Find where the given text appears and provide that cell's center as [x, y] coordinate. 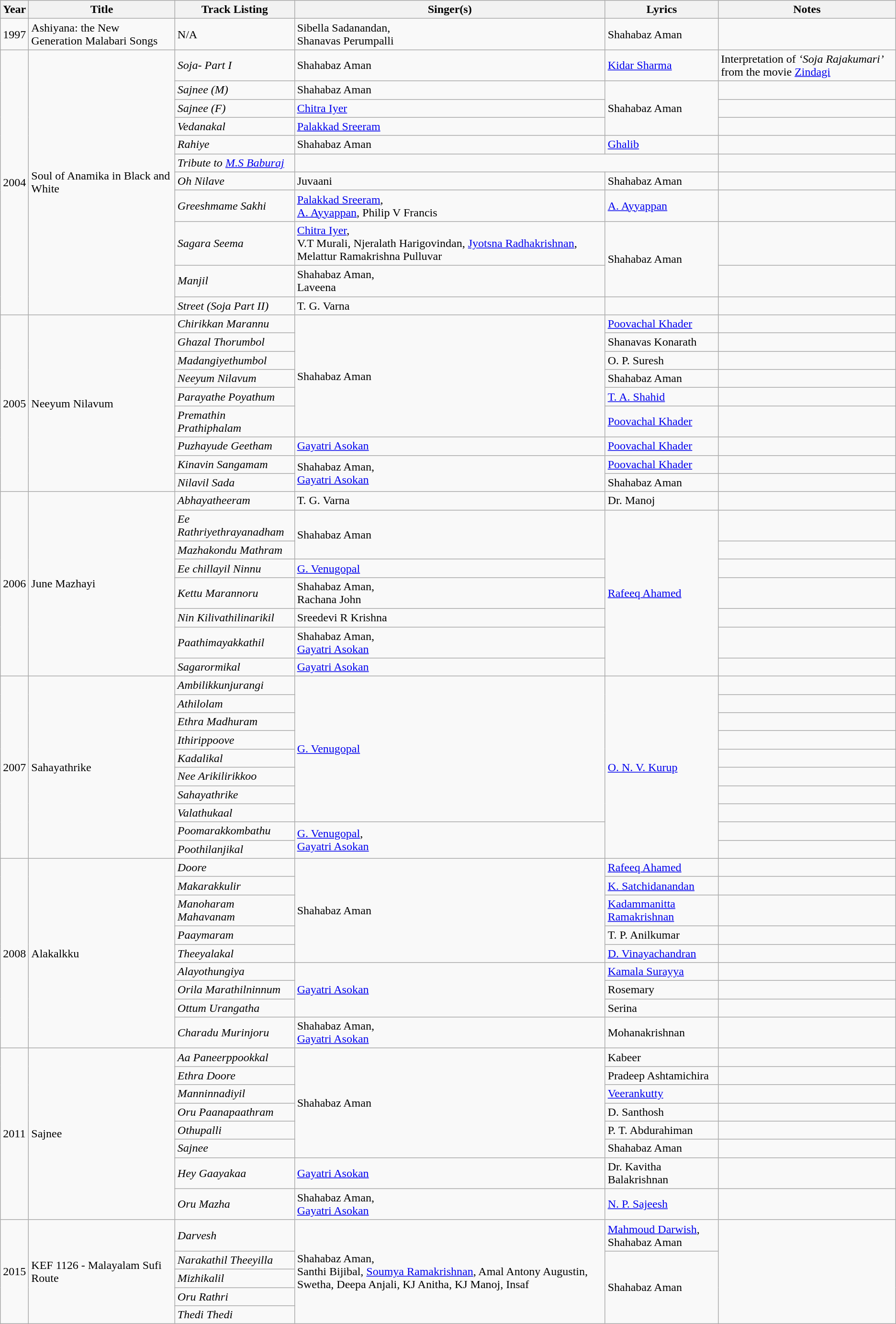
Madangiyethumbol [235, 360]
Ee chillayil Ninnu [235, 568]
Poomarakkombathu [235, 831]
Chitra Iyer,V.T Murali, Njeralath Harigovindan, Jyotsna Radhakrishnan, Melattur Ramakrishna Pulluvar [450, 243]
Premathin Prathiphalam [235, 421]
Shahabaz Aman,Santhi Bijibal, Soumya Ramakrishnan, Amal Antony Augustin, Swetha, Deepa Anjali, KJ Anitha, KJ Manoj, Insaf [450, 1271]
Charadu Murinjoru [235, 1033]
Oh Nilave [235, 181]
Tribute to M.S Baburaj [235, 163]
K. Satchidanandan [661, 886]
Puzhayude Geetham [235, 446]
Pradeep Ashtamichira [661, 1076]
Kettu Marannoru [235, 593]
Sajnee (M) [235, 90]
2004 [14, 182]
Ottum Urangatha [235, 1008]
Track Listing [235, 10]
Oru Rathri [235, 1297]
P. T. Abdurahiman [661, 1130]
Athilolam [235, 704]
Aa Paneerppookkal [235, 1057]
Rosemary [661, 990]
Ethra Madhuram [235, 722]
Vedanakal [235, 126]
Greeshmame Sakhi [235, 206]
Nee Arikilirikkoo [235, 776]
Manoharam Mahavanam [235, 910]
2005 [14, 404]
Veerankutty [661, 1094]
T. A. Shahid [661, 397]
Rahiye [235, 145]
Dr. Kavitha Balakrishnan [661, 1173]
Soul of Anamika in Black and White [102, 182]
D. Vinayachandran [661, 953]
Poothilanjikal [235, 849]
Dr. Manoj [661, 501]
Kadammanitta Ramakrishnan [661, 910]
1997 [14, 34]
Chirikkan Marannu [235, 324]
2015 [14, 1271]
Oru Paanapaathram [235, 1112]
Mizhikalil [235, 1278]
A. Ayyappan [661, 206]
Ithirippoove [235, 740]
N/A [235, 34]
Palakkad Sreeram [450, 126]
Sagara Seema [235, 243]
Kabeer [661, 1057]
Singer(s) [450, 10]
Ghalib [661, 145]
Sajnee (F) [235, 108]
Orila Marathilninnum [235, 990]
Year [14, 10]
Ghazal Thorumbol [235, 342]
2007 [14, 768]
2006 [14, 584]
Theeyalakal [235, 953]
N. P. Sajeesh [661, 1204]
Hey Gaayakaa [235, 1173]
2011 [14, 1134]
June Mazhayi [102, 584]
Serina [661, 1008]
Oru Mazha [235, 1204]
Ee Rathriyethrayanadham [235, 526]
Parayathe Poyathum [235, 397]
2008 [14, 954]
T. P. Anilkumar [661, 935]
Shanavas Konarath [661, 342]
Makarakkulir [235, 886]
Mohanakrishnan [661, 1033]
KEF 1126 - Malayalam Sufi Route [102, 1271]
Paathimayakkathil [235, 642]
Darvesh [235, 1235]
O. P. Suresh [661, 360]
G. Venugopal,Gayatri Asokan [450, 840]
Alakalkku [102, 954]
Title [102, 10]
Chitra Iyer [450, 108]
Shahabaz Aman,Laveena [450, 281]
Doore [235, 867]
Kadalikal [235, 758]
Alayothungiya [235, 972]
Lyrics [661, 10]
Ethra Doore [235, 1076]
Paaymaram [235, 935]
Street (Soja Part II) [235, 306]
Thedi Thedi [235, 1315]
Kidar Sharma [661, 65]
Palakkad Sreeram,A. Ayyappan, Philip V Francis [450, 206]
Sreedevi R Krishna [450, 617]
Mahmoud Darwish,Shahabaz Aman [661, 1235]
Kinavin Sangamam [235, 464]
D. Santhosh [661, 1112]
Othupalli [235, 1130]
Manjil [235, 281]
Mazhakondu Mathram [235, 550]
Abhayatheeram [235, 501]
Manninnadiyil [235, 1094]
Interpretation of ‘Soja Rajakumari’ from the movie Zindagi [807, 65]
Valathukaal [235, 813]
Ambilikkunjurangi [235, 685]
Narakathil Theeyilla [235, 1260]
Notes [807, 10]
Juvaani [450, 181]
Soja- Part I [235, 65]
Nin Kilivathilinarikil [235, 617]
Shahabaz Aman,Rachana John [450, 593]
Sagarormikal [235, 667]
Nilavil Sada [235, 482]
Kamala Surayya [661, 972]
O. N. V. Kurup [661, 768]
Sibella Sadanandan,Shanavas Perumpalli [450, 34]
Ashiyana: the New Generation Malabari Songs [102, 34]
